Output the [x, y] coordinate of the center of the cell containing the given text.  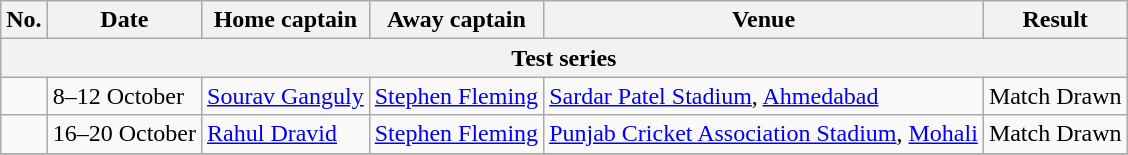
Rahul Dravid [286, 134]
Away captain [456, 20]
Home captain [286, 20]
Result [1055, 20]
Punjab Cricket Association Stadium, Mohali [764, 134]
Sourav Ganguly [286, 96]
Sardar Patel Stadium, Ahmedabad [764, 96]
8–12 October [124, 96]
No. [24, 20]
16–20 October [124, 134]
Date [124, 20]
Test series [564, 58]
Venue [764, 20]
